Pinpoint the cell where the given text exists, returning its [x, y] midpoint coordinate. 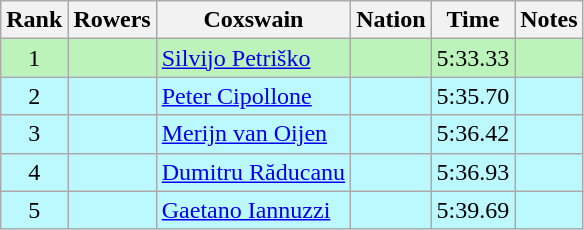
Gaetano Iannuzzi [253, 210]
5:33.33 [473, 58]
5:35.70 [473, 96]
4 [34, 172]
Peter Cipollone [253, 96]
Nation [391, 20]
Time [473, 20]
Silvijo Petriško [253, 58]
Notes [549, 20]
5:36.42 [473, 134]
Rowers [112, 20]
Rank [34, 20]
5 [34, 210]
5:36.93 [473, 172]
2 [34, 96]
1 [34, 58]
Merijn van Oijen [253, 134]
3 [34, 134]
Coxswain [253, 20]
5:39.69 [473, 210]
Dumitru Răducanu [253, 172]
